Return the (x, y) coordinate for the center point of the cell that contains the specified text.  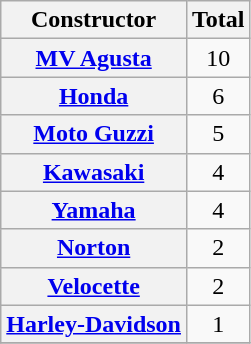
Constructor (94, 20)
Moto Guzzi (94, 134)
Velocette (94, 286)
Kawasaki (94, 172)
Total (218, 20)
1 (218, 324)
5 (218, 134)
Yamaha (94, 210)
Norton (94, 248)
MV Agusta (94, 58)
Honda (94, 96)
6 (218, 96)
Harley-Davidson (94, 324)
10 (218, 58)
